Determine the (x, y) coordinate at the center of the cell enclosing the given text.  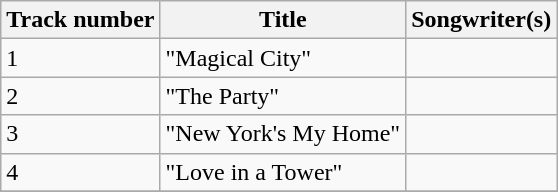
"Love in a Tower" (283, 172)
3 (80, 134)
"New York's My Home" (283, 134)
Songwriter(s) (482, 20)
"Magical City" (283, 58)
Title (283, 20)
"The Party" (283, 96)
2 (80, 96)
Track number (80, 20)
1 (80, 58)
4 (80, 172)
